Determine the [X, Y] coordinate at the center of the cell enclosing the given text.  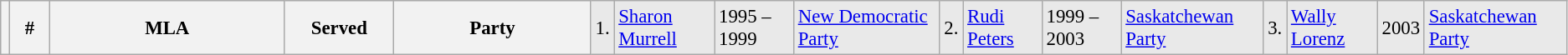
Party [493, 28]
Sharon Murrell [664, 28]
Wally Lorenz [1332, 28]
Rudi Peters [1002, 28]
Served [340, 28]
2. [951, 28]
1995 – 1999 [755, 28]
1. [602, 28]
New Democratic Party [867, 28]
1999 – 2003 [1081, 28]
2003 [1401, 28]
MLA [167, 28]
3. [1275, 28]
# [29, 28]
